Search for the cell housing the specified text and yield its (X, Y) center coordinate. 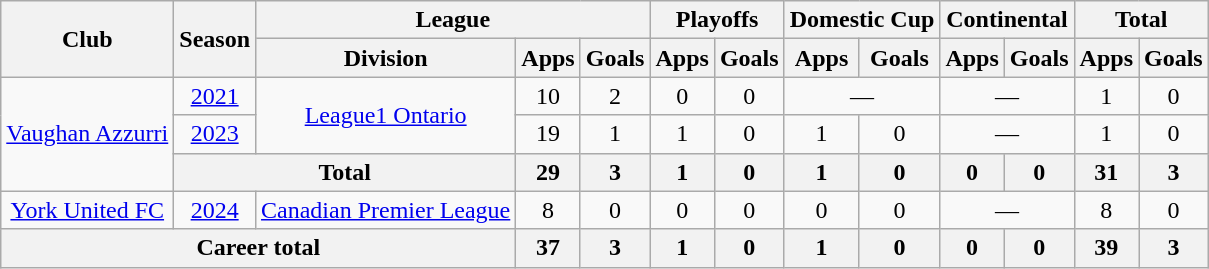
Season (215, 39)
19 (548, 134)
39 (1106, 248)
Domestic Cup (862, 20)
Canadian Premier League (386, 210)
Playoffs (717, 20)
Division (386, 58)
Club (88, 39)
2 (615, 96)
York United FC (88, 210)
2024 (215, 210)
31 (1106, 172)
2023 (215, 134)
2021 (215, 96)
37 (548, 248)
Continental (1007, 20)
Vaughan Azzurri (88, 134)
Career total (258, 248)
League (453, 20)
League1 Ontario (386, 115)
10 (548, 96)
29 (548, 172)
